Find where the given text appears and provide that cell's center as (X, Y) coordinate. 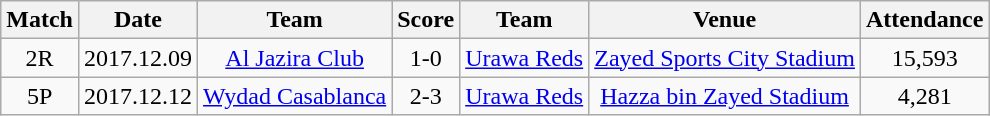
4,281 (924, 96)
15,593 (924, 58)
5P (40, 96)
Zayed Sports City Stadium (725, 58)
Al Jazira Club (295, 58)
Wydad Casablanca (295, 96)
1-0 (426, 58)
Date (138, 20)
Score (426, 20)
2017.12.12 (138, 96)
2017.12.09 (138, 58)
2-3 (426, 96)
Match (40, 20)
Attendance (924, 20)
Hazza bin Zayed Stadium (725, 96)
2R (40, 58)
Venue (725, 20)
